Scan for the cell matching the given text and deliver its (x, y) coordinate at center. 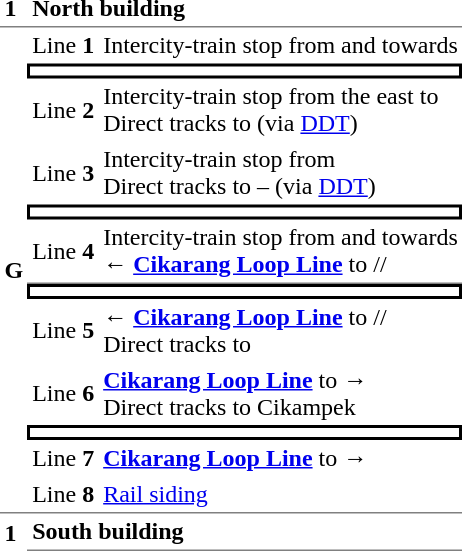
Line 4 (64, 252)
Line 8 (64, 495)
Line 3 (64, 174)
Line 6 (64, 394)
Line 7 (64, 458)
G (14, 270)
Line 5 (64, 330)
Line 2 (64, 110)
Line 1 (64, 45)
